Detect which cell encompasses the target text, then output its (X, Y) center coordinate. 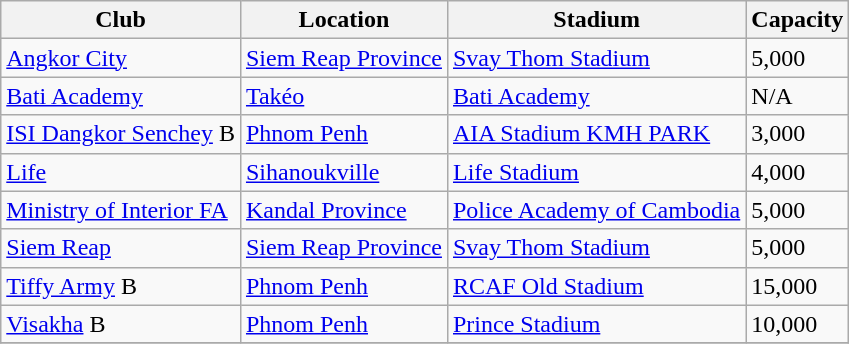
Capacity (798, 20)
Angkor City (121, 58)
Prince Stadium (596, 324)
Kandal Province (344, 210)
Club (121, 20)
Ministry of Interior FA (121, 210)
ISI Dangkor Senchey B (121, 134)
Life Stadium (596, 172)
Sihanoukville (344, 172)
N/A (798, 96)
15,000 (798, 286)
Location (344, 20)
4,000 (798, 172)
Tiffy Army B (121, 286)
Visakha B (121, 324)
Stadium (596, 20)
Siem Reap (121, 248)
Takéo (344, 96)
3,000 (798, 134)
Life (121, 172)
AIA Stadium KMH PARK (596, 134)
10,000 (798, 324)
Police Academy of Cambodia (596, 210)
RCAF Old Stadium (596, 286)
